Extract the [X, Y] coordinate from the center of the cell holding the provided text.  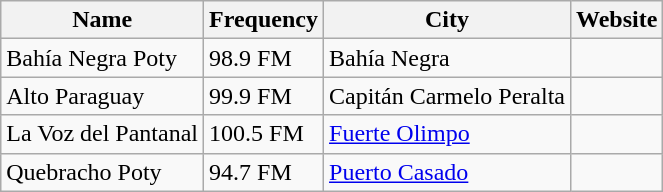
99.9 FM [264, 96]
Name [102, 20]
100.5 FM [264, 134]
Fuerte Olimpo [448, 134]
Frequency [264, 20]
La Voz del Pantanal [102, 134]
Bahía Negra Poty [102, 58]
Puerto Casado [448, 172]
Bahía Negra [448, 58]
Website [616, 20]
Capitán Carmelo Peralta [448, 96]
94.7 FM [264, 172]
98.9 FM [264, 58]
City [448, 20]
Alto Paraguay [102, 96]
Quebracho Poty [102, 172]
